Determine the [X, Y] coordinate at the center of the cell enclosing the given text.  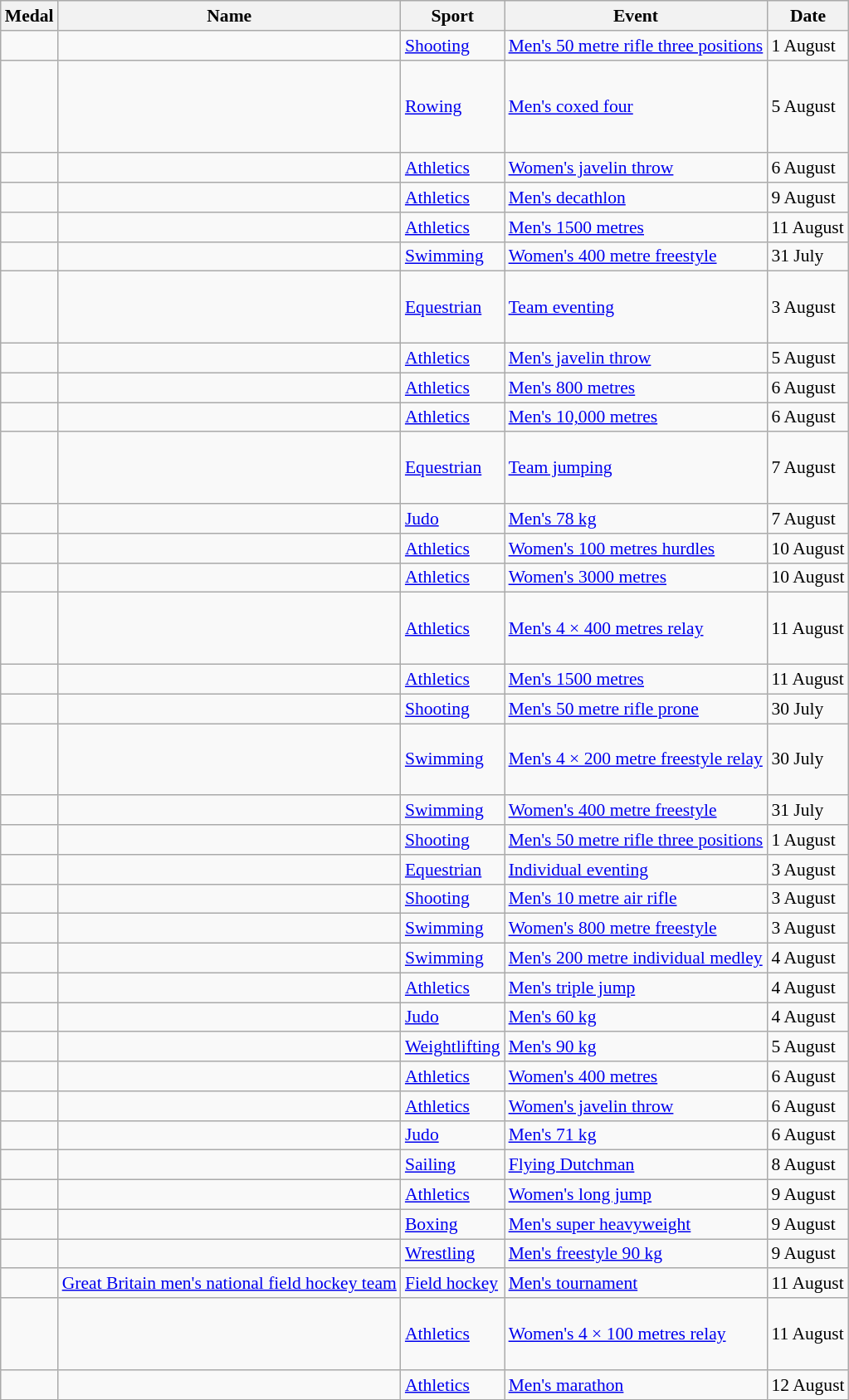
Sport [453, 16]
Men's super heavyweight [636, 1224]
Women's long jump [636, 1195]
Men's freestyle 90 kg [636, 1254]
Sailing [453, 1165]
Wrestling [453, 1254]
12 August [808, 1385]
Date [808, 16]
Field hockey [453, 1284]
Men's 10 metre air rifle [636, 899]
Flying Dutchman [636, 1165]
Medal [30, 16]
Weightlifting [453, 1047]
Men's 78 kg [636, 519]
Men's 800 metres [636, 388]
Men's 4 × 200 metre freestyle relay [636, 760]
Women's 800 metre freestyle [636, 929]
8 August [808, 1165]
Team jumping [636, 468]
Women's 100 metres hurdles [636, 549]
Men's triple jump [636, 988]
Women's 400 metres [636, 1076]
Team eventing [636, 307]
Women's 4 × 100 metres relay [636, 1334]
Event [636, 16]
Men's 90 kg [636, 1047]
Rowing [453, 106]
Men's 50 metre rifle prone [636, 709]
Boxing [453, 1224]
Men's coxed four [636, 106]
Men's decathlon [636, 198]
Men's tournament [636, 1284]
Men's marathon [636, 1385]
Men's 10,000 metres [636, 417]
Men's 4 × 400 metres relay [636, 629]
Men's javelin throw [636, 359]
Name [229, 16]
Great Britain men's national field hockey team [229, 1284]
Men's 71 kg [636, 1135]
Men's 60 kg [636, 1017]
Individual eventing [636, 870]
Women's 3000 metres [636, 578]
Men's 200 metre individual medley [636, 959]
